Scan for the cell matching the given text and deliver its [x, y] coordinate at center. 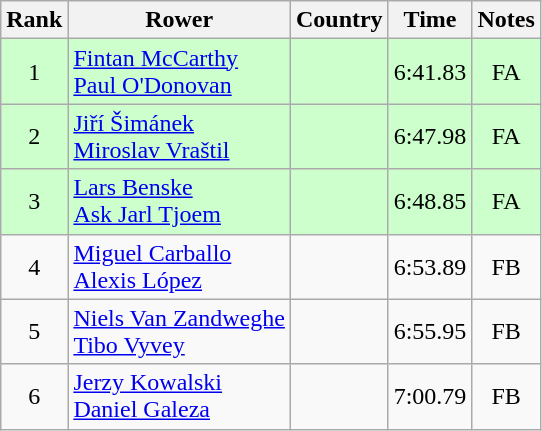
Miguel CarballoAlexis López [180, 266]
6:55.95 [430, 332]
4 [34, 266]
1 [34, 72]
5 [34, 332]
Rank [34, 20]
6:53.89 [430, 266]
Niels Van ZandwegheTibo Vyvey [180, 332]
2 [34, 136]
6:41.83 [430, 72]
7:00.79 [430, 396]
Rower [180, 20]
3 [34, 202]
Time [430, 20]
6:48.85 [430, 202]
Notes [506, 20]
Fintan McCarthyPaul O'Donovan [180, 72]
Lars BenskeAsk Jarl Tjoem [180, 202]
Jerzy KowalskiDaniel Galeza [180, 396]
6:47.98 [430, 136]
Jiří ŠimánekMiroslav Vraštil [180, 136]
Country [339, 20]
6 [34, 396]
